Capture the cell that displays the provided text and extract its [x, y] central coordinate. 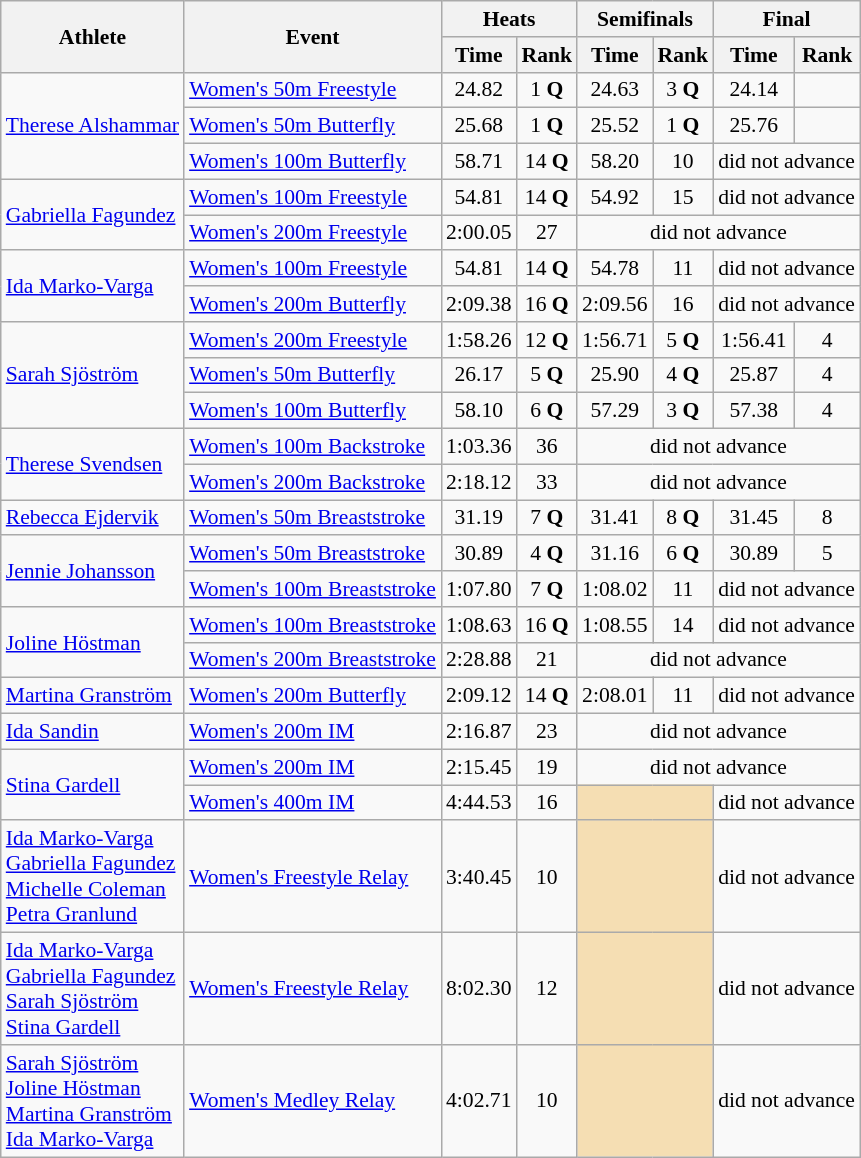
12 [546, 989]
Stina Gardell [92, 784]
Jennie Johansson [92, 572]
5 [828, 554]
Women's 200m Backstroke [312, 482]
27 [546, 233]
33 [546, 482]
8:02.30 [478, 989]
1:58.26 [478, 340]
Athlete [92, 36]
2:09.56 [614, 304]
2:15.45 [478, 767]
Therese Svendsen [92, 464]
1:07.80 [478, 589]
36 [546, 447]
15 [684, 197]
12 Q [546, 340]
31.19 [478, 518]
Joline Höstman [92, 642]
25.52 [614, 126]
Ida Marko-Varga [92, 286]
31.45 [754, 518]
14 [684, 625]
31.41 [614, 518]
Therese Alshammar [92, 126]
Women's 100m Backstroke [312, 447]
2:09.12 [478, 696]
Sarah SjöströmJoline HöstmanMartina GranströmIda Marko-Varga [92, 1101]
Rebecca Ejdervik [92, 518]
Event [312, 36]
58.10 [478, 411]
24.63 [614, 90]
Heats [509, 19]
8 Q [684, 518]
Sarah Sjöström [92, 376]
Women's 400m IM [312, 803]
Ida Marko-VargaGabriella FagundezSarah SjöströmStina Gardell [92, 989]
26.17 [478, 375]
58.71 [478, 162]
54.92 [614, 197]
1:08.02 [614, 589]
1:56.41 [754, 340]
2:18.12 [478, 482]
8 [828, 518]
25.76 [754, 126]
58.20 [614, 162]
4:02.71 [478, 1101]
31.16 [614, 554]
25.68 [478, 126]
2:16.87 [478, 732]
23 [546, 732]
24.82 [478, 90]
Women's 50m Freestyle [312, 90]
19 [546, 767]
1:08.63 [478, 625]
3:40.45 [478, 877]
57.38 [754, 411]
Gabriella Fagundez [92, 214]
Final [786, 19]
Women's Medley Relay [312, 1101]
57.29 [614, 411]
1:56.71 [614, 340]
2:09.38 [478, 304]
24.14 [754, 90]
54.78 [614, 269]
21 [546, 660]
2:08.01 [614, 696]
25.90 [614, 375]
1:03.36 [478, 447]
Semifinals [645, 19]
2:00.05 [478, 233]
Ida Sandin [92, 732]
1:08.55 [614, 625]
2:28.88 [478, 660]
Martina Granström [92, 696]
Ida Marko-VargaGabriella FagundezMichelle ColemanPetra Granlund [92, 877]
Women's 200m Breaststroke [312, 660]
4:44.53 [478, 803]
25.87 [754, 375]
